Locate the cell with the specified text and output its [x, y] center coordinate. 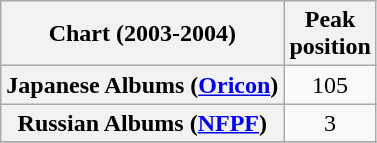
Japanese Albums (Oricon) [142, 85]
Chart (2003-2004) [142, 34]
105 [330, 85]
3 [330, 123]
Russian Albums (NFPF) [142, 123]
Peakposition [330, 34]
